Capture the cell that displays the provided text and extract its [X, Y] central coordinate. 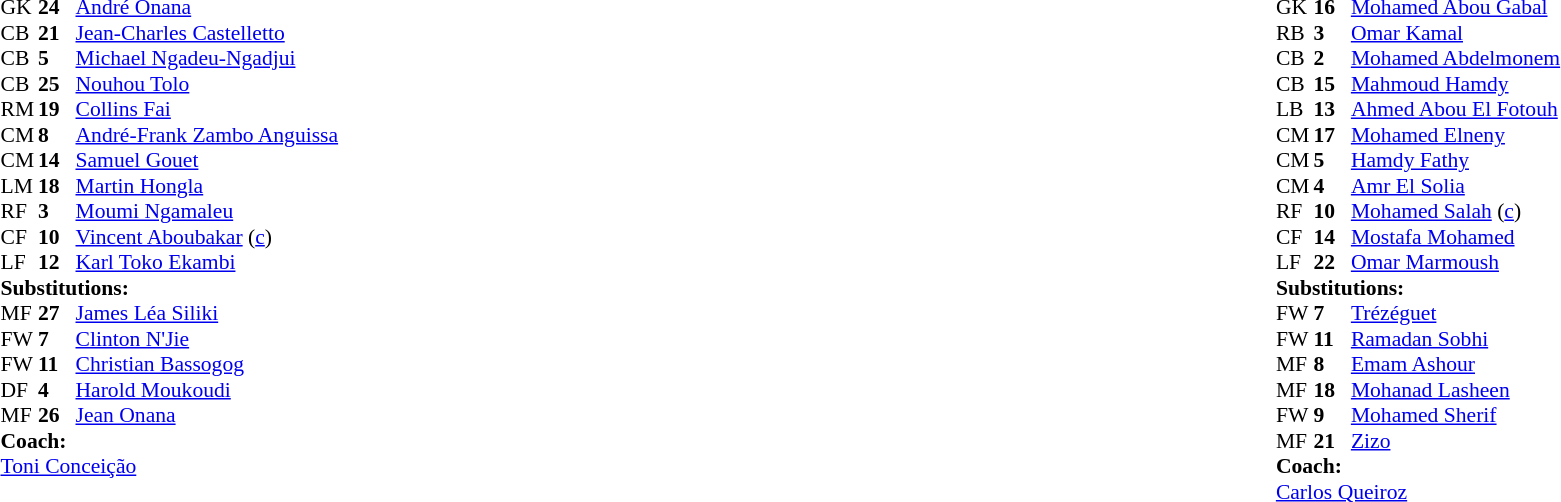
19 [57, 109]
Emam Ashour [1456, 365]
Jean Onana [208, 415]
Mohamed Salah (c) [1456, 211]
Moumi Ngamaleu [208, 211]
Harold Moukoudi [208, 390]
LM [19, 186]
DF [19, 390]
Samuel Gouet [208, 161]
Jean-Charles Castelletto [208, 33]
Christian Bassogog [208, 365]
Mostafa Mohamed [1456, 237]
22 [1332, 263]
James Léa Siliki [208, 313]
Mohanad Lasheen [1456, 390]
Nouhou Tolo [208, 84]
9 [1332, 415]
Ahmed Abou El Fotouh [1456, 109]
Ramadan Sobhi [1456, 339]
Michael Ngadeu-Ngadjui [208, 59]
Omar Marmoush [1456, 263]
Amr El Solia [1456, 186]
25 [57, 84]
Clinton N'Jie [208, 339]
Mahmoud Hamdy [1456, 84]
Toni Conceição [169, 467]
Mohamed Abdelmonem [1456, 59]
RM [19, 109]
Omar Kamal [1456, 33]
Mohamed Elneny [1456, 135]
Mohamed Sherif [1456, 415]
Trézéguet [1456, 313]
26 [57, 415]
12 [57, 263]
RB [1295, 33]
Karl Toko Ekambi [208, 263]
Vincent Aboubakar (c) [208, 237]
Hamdy Fathy [1456, 161]
2 [1332, 59]
13 [1332, 109]
LB [1295, 109]
André-Frank Zambo Anguissa [208, 135]
Zizo [1456, 441]
27 [57, 313]
Collins Fai [208, 109]
17 [1332, 135]
15 [1332, 84]
Martin Hongla [208, 186]
